Return the (x, y) coordinate for the center point of the cell that contains the specified text.  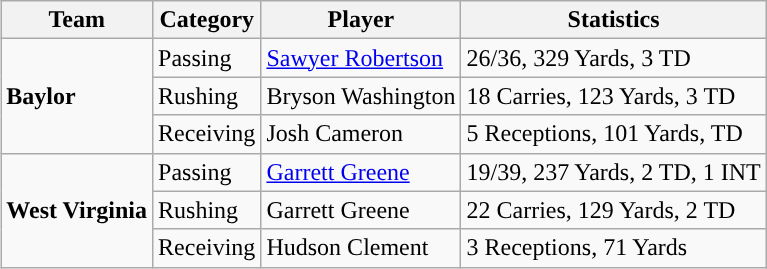
Category (207, 20)
West Virginia (77, 210)
Sawyer Robertson (361, 58)
19/39, 237 Yards, 2 TD, 1 INT (614, 172)
Baylor (77, 96)
Team (77, 20)
18 Carries, 123 Yards, 3 TD (614, 96)
Hudson Clement (361, 248)
Player (361, 20)
5 Receptions, 101 Yards, TD (614, 134)
26/36, 329 Yards, 3 TD (614, 58)
Bryson Washington (361, 96)
Statistics (614, 20)
22 Carries, 129 Yards, 2 TD (614, 210)
Josh Cameron (361, 134)
3 Receptions, 71 Yards (614, 248)
